Locate the cell with the specified text and output its (X, Y) center coordinate. 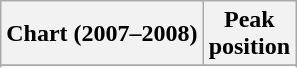
Chart (2007–2008) (102, 34)
Peakposition (249, 34)
